Identify which cell holds the provided text, then report its (X, Y) central coordinate. 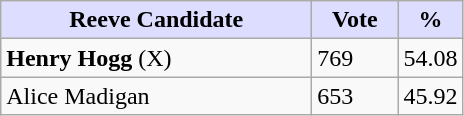
769 (355, 58)
Reeve Candidate (156, 20)
54.08 (430, 58)
45.92 (430, 96)
Alice Madigan (156, 96)
653 (355, 96)
Henry Hogg (X) (156, 58)
% (430, 20)
Vote (355, 20)
